Scan for the cell matching the given text and deliver its (X, Y) coordinate at center. 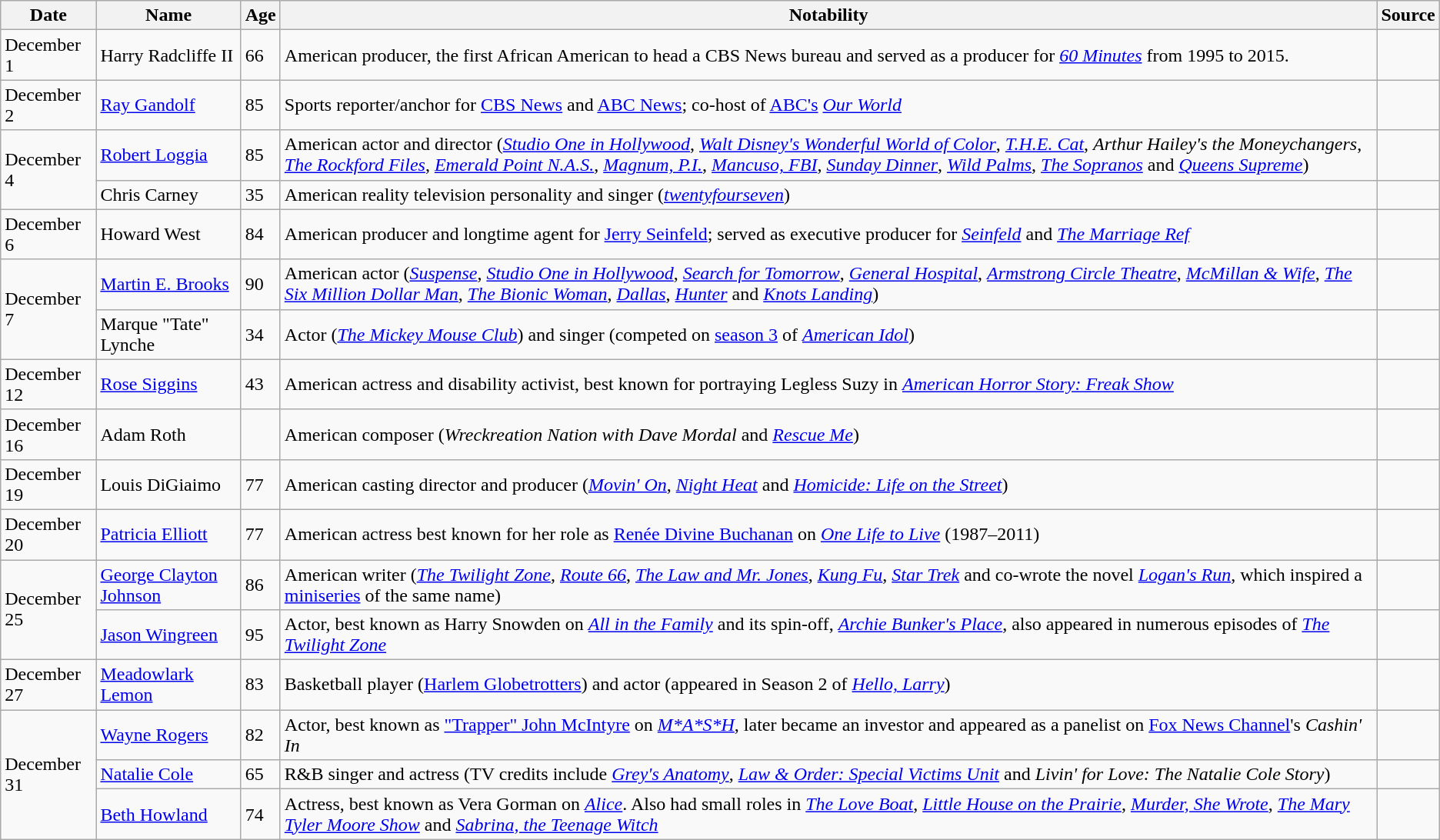
65 (260, 775)
Patricia Elliott (168, 534)
American actress and disability activist, best known for portraying Legless Suzy in American Horror Story: Freak Show (828, 385)
December 27 (48, 685)
Rose Siggins (168, 385)
American actress best known for her role as Renée Divine Buchanan on One Life to Live (1987–2011) (828, 534)
84 (260, 234)
American composer (Wreckreation Nation with Dave Mordal and Rescue Me) (828, 434)
83 (260, 685)
Robert Loggia (168, 155)
Marque "Tate" Lynche (168, 334)
Beth Howland (168, 814)
Date (48, 15)
American producer and longtime agent for Jerry Seinfeld; served as executive producer for Seinfeld and The Marriage Ref (828, 234)
86 (260, 585)
90 (260, 285)
Howard West (168, 234)
December 16 (48, 434)
George Clayton Johnson (168, 585)
Age (260, 15)
Source (1408, 15)
Ray Gandolf (168, 105)
December 6 (48, 234)
43 (260, 385)
Martin E. Brooks (168, 285)
95 (260, 635)
December 25 (48, 610)
December 31 (48, 775)
American reality television personality and singer (twentyfourseven) (828, 195)
66 (260, 55)
Adam Roth (168, 434)
Basketball player (Harlem Globetrotters) and actor (appeared in Season 2 of Hello, Larry) (828, 685)
R&B singer and actress (TV credits include Grey's Anatomy, Law & Order: Special Victims Unit and Livin' for Love: The Natalie Cole Story) (828, 775)
December 12 (48, 385)
December 1 (48, 55)
35 (260, 195)
Wayne Rogers (168, 735)
American casting director and producer (Movin' On, Night Heat and Homicide: Life on the Street) (828, 485)
December 2 (48, 105)
American producer, the first African American to head a CBS News bureau and served as a producer for 60 Minutes from 1995 to 2015. (828, 55)
Natalie Cole (168, 775)
Actor, best known as "Trapper" John McIntyre on M*A*S*H, later became an investor and appeared as a panelist on Fox News Channel's Cashin' In (828, 735)
74 (260, 814)
December 7 (48, 309)
Name (168, 15)
Actor (The Mickey Mouse Club) and singer (competed on season 3 of American Idol) (828, 334)
Louis DiGiaimo (168, 485)
34 (260, 334)
82 (260, 735)
Notability (828, 15)
Meadowlark Lemon (168, 685)
Chris Carney (168, 195)
Harry Radcliffe II (168, 55)
December 19 (48, 485)
December 20 (48, 534)
December 4 (48, 169)
Jason Wingreen (168, 635)
Sports reporter/anchor for CBS News and ABC News; co-host of ABC's Our World (828, 105)
